Capture the cell that displays the provided text and extract its (x, y) central coordinate. 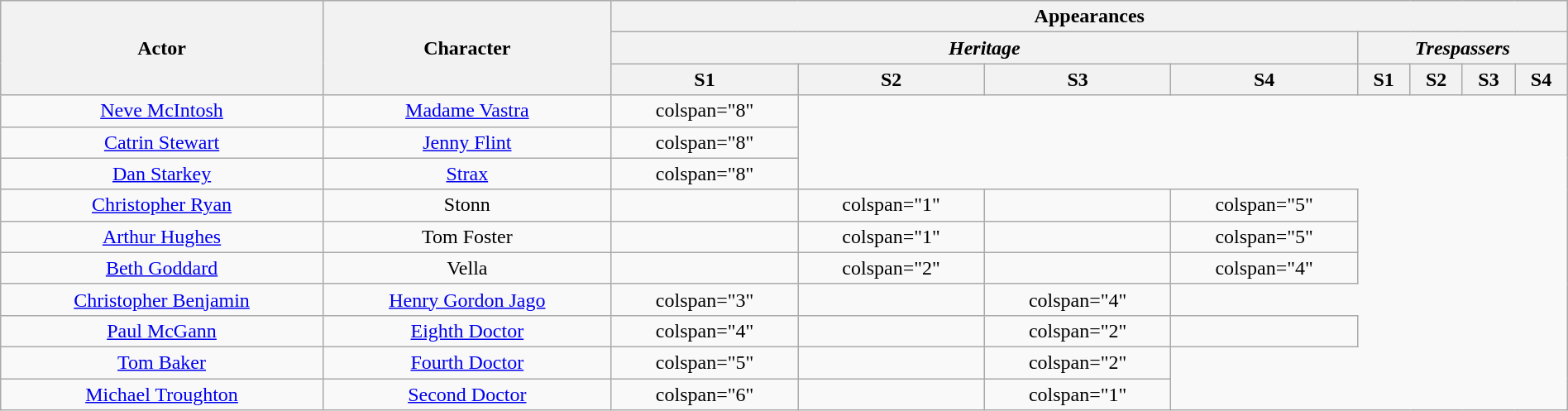
Jenny Flint (466, 142)
Henry Gordon Jago (466, 299)
Arthur Hughes (162, 237)
Character (466, 48)
Madame Vastra (466, 111)
Paul McGann (162, 331)
Christopher Ryan (162, 205)
Strax (466, 174)
Second Doctor (466, 394)
colspan="3" (705, 299)
Stonn (466, 205)
Vella (466, 268)
Actor (162, 48)
Beth Goddard (162, 268)
Christopher Benjamin (162, 299)
Neve McIntosh (162, 111)
Heritage (984, 48)
Michael Troughton (162, 394)
Appearances (1089, 17)
Dan Starkey (162, 174)
Fourth Doctor (466, 362)
Trespassers (1462, 48)
colspan="6" (705, 394)
Tom Baker (162, 362)
Eighth Doctor (466, 331)
Tom Foster (466, 237)
Catrin Stewart (162, 142)
